Search for the cell housing the specified text and yield its [X, Y] center coordinate. 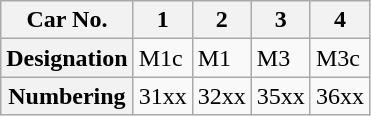
31xx [162, 96]
35xx [280, 96]
M3 [280, 58]
32xx [222, 96]
M1c [162, 58]
Designation [67, 58]
36xx [340, 96]
Numbering [67, 96]
M1 [222, 58]
Car No. [67, 20]
4 [340, 20]
M3c [340, 58]
1 [162, 20]
3 [280, 20]
2 [222, 20]
